Pinpoint the cell where the given text exists, returning its [X, Y] midpoint coordinate. 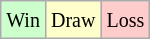
Win [24, 20]
Draw [72, 20]
Loss [126, 20]
